Extract the [x, y] coordinate from the center of the cell holding the provided text.  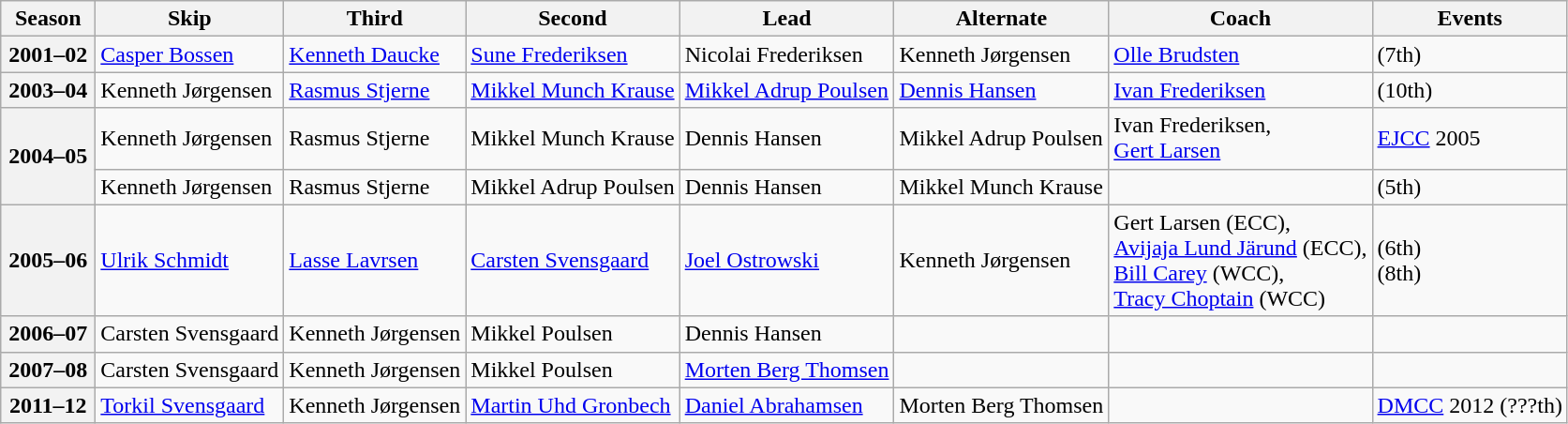
EJCC 2005 [1470, 139]
Second [573, 19]
Events [1470, 19]
Olle Brudsten [1241, 54]
Torkil Svensgaard [189, 405]
2011–12 [49, 405]
Ivan Frederiksen,Gert Larsen [1241, 139]
Sune Frederiksen [573, 54]
Lasse Lavrsen [375, 261]
2003–04 [49, 90]
Gert Larsen (ECC),Avijaja Lund Järund (ECC),Bill Carey (WCC),Tracy Choptain (WCC) [1241, 261]
Casper Bossen [189, 54]
Lead [787, 19]
Skip [189, 19]
2004–05 [49, 156]
Third [375, 19]
Season [49, 19]
Martin Uhd Gronbech [573, 405]
2001–02 [49, 54]
2006–07 [49, 334]
Joel Ostrowski [787, 261]
2005–06 [49, 261]
Coach [1241, 19]
Daniel Abrahamsen [787, 405]
(6th) (8th) [1470, 261]
2007–08 [49, 370]
Alternate [1001, 19]
(5th) [1470, 187]
DMCC 2012 (???th) [1470, 405]
Ulrik Schmidt [189, 261]
(10th) [1470, 90]
Nicolai Frederiksen [787, 54]
Ivan Frederiksen [1241, 90]
Kenneth Daucke [375, 54]
(7th) [1470, 54]
